Provide the (X, Y) coordinate of the cell's center where the given text is located.  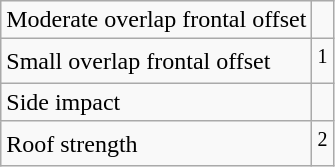
Side impact (156, 102)
2 (322, 144)
Roof strength (156, 144)
Small overlap frontal offset (156, 62)
Moderate overlap frontal offset (156, 20)
1 (322, 62)
